Capture the cell that displays the provided text and extract its (x, y) central coordinate. 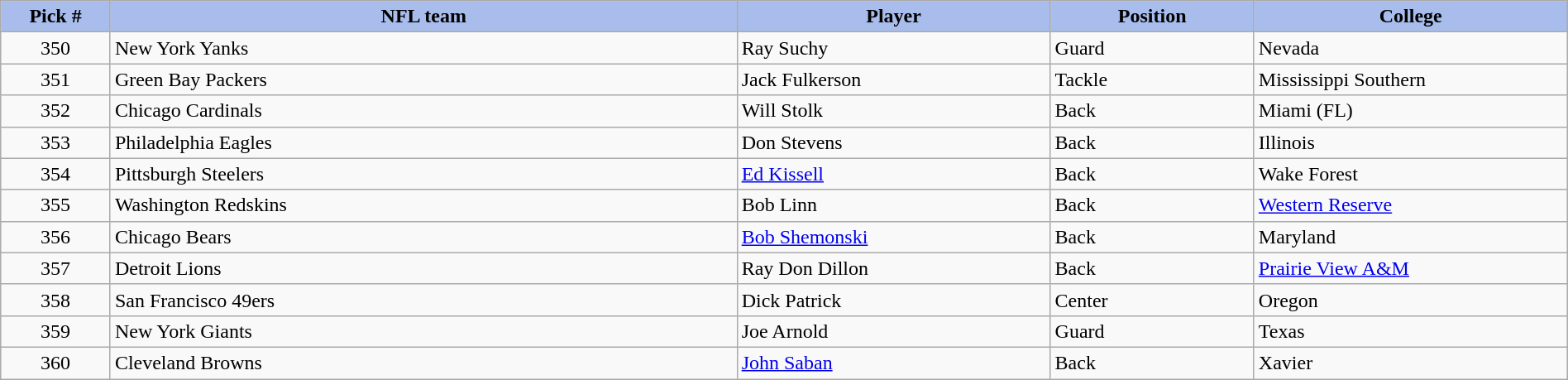
Western Reserve (1411, 205)
Position (1152, 17)
Mississippi Southern (1411, 79)
Will Stolk (893, 111)
John Saban (893, 363)
351 (56, 79)
Nevada (1411, 48)
Chicago Cardinals (423, 111)
Jack Fulkerson (893, 79)
Center (1152, 300)
College (1411, 17)
Pick # (56, 17)
Detroit Lions (423, 268)
352 (56, 111)
Don Stevens (893, 142)
Bob Shemonski (893, 237)
Texas (1411, 331)
Bob Linn (893, 205)
Joe Arnold (893, 331)
Green Bay Packers (423, 79)
Chicago Bears (423, 237)
Prairie View A&M (1411, 268)
Player (893, 17)
359 (56, 331)
Miami (FL) (1411, 111)
San Francisco 49ers (423, 300)
354 (56, 174)
New York Yanks (423, 48)
357 (56, 268)
360 (56, 363)
350 (56, 48)
Washington Redskins (423, 205)
Dick Patrick (893, 300)
Ray Suchy (893, 48)
353 (56, 142)
356 (56, 237)
Maryland (1411, 237)
Cleveland Browns (423, 363)
Oregon (1411, 300)
Ray Don Dillon (893, 268)
New York Giants (423, 331)
Wake Forest (1411, 174)
Tackle (1152, 79)
355 (56, 205)
Ed Kissell (893, 174)
Illinois (1411, 142)
Xavier (1411, 363)
Philadelphia Eagles (423, 142)
NFL team (423, 17)
358 (56, 300)
Pittsburgh Steelers (423, 174)
